Identify which cell holds the provided text, then report its [X, Y] central coordinate. 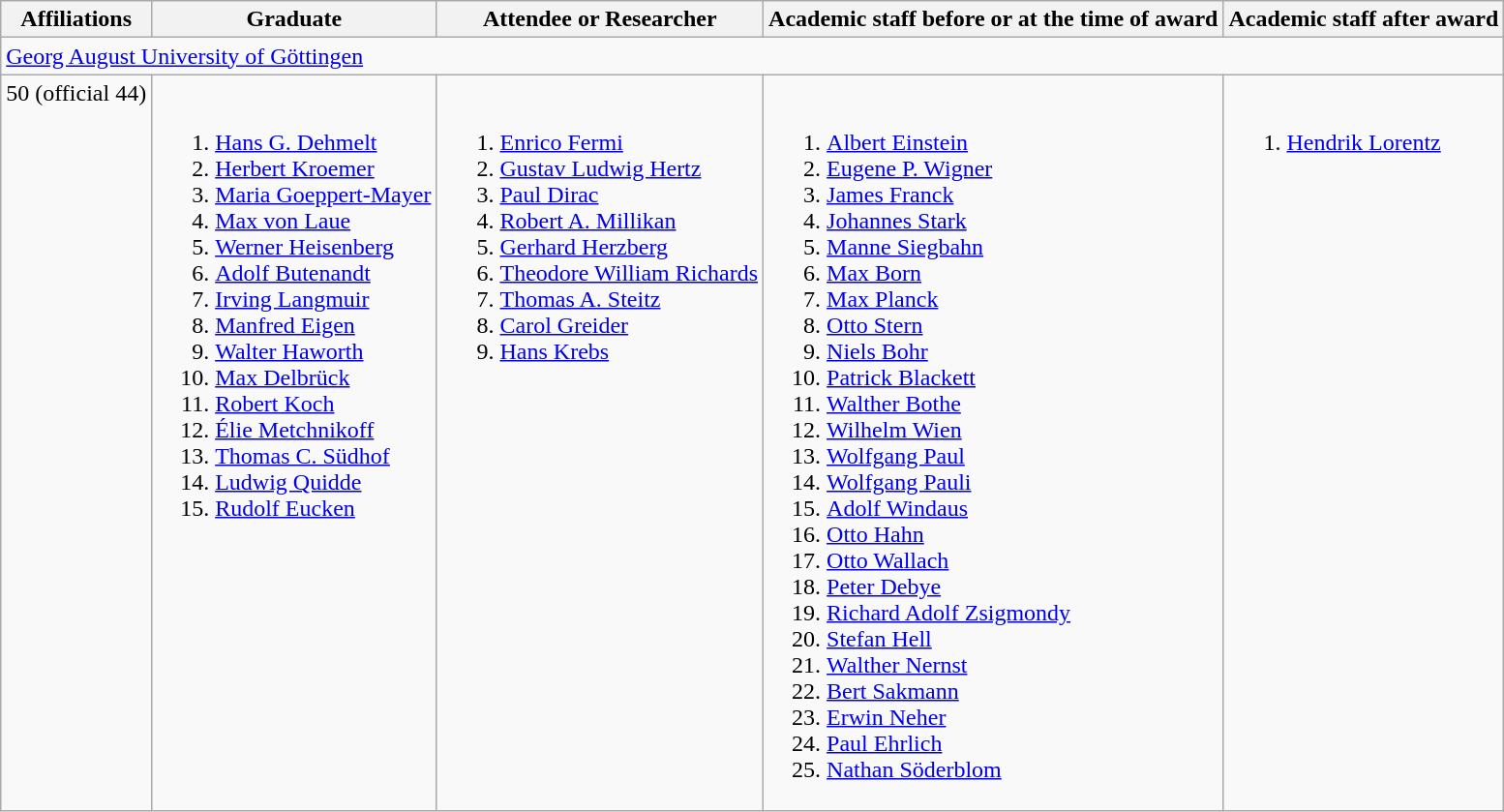
Graduate [294, 19]
Academic staff after award [1364, 19]
Georg August University of Göttingen [753, 56]
Hendrik Lorentz [1364, 443]
Academic staff before or at the time of award [993, 19]
Enrico Fermi Gustav Ludwig Hertz Paul Dirac Robert A. Millikan Gerhard Herzberg Theodore William Richards Thomas A. Steitz Carol Greider Hans Krebs [600, 443]
Attendee or Researcher [600, 19]
50 (official 44) [76, 443]
Affiliations [76, 19]
